Search for the cell housing the specified text and yield its (x, y) center coordinate. 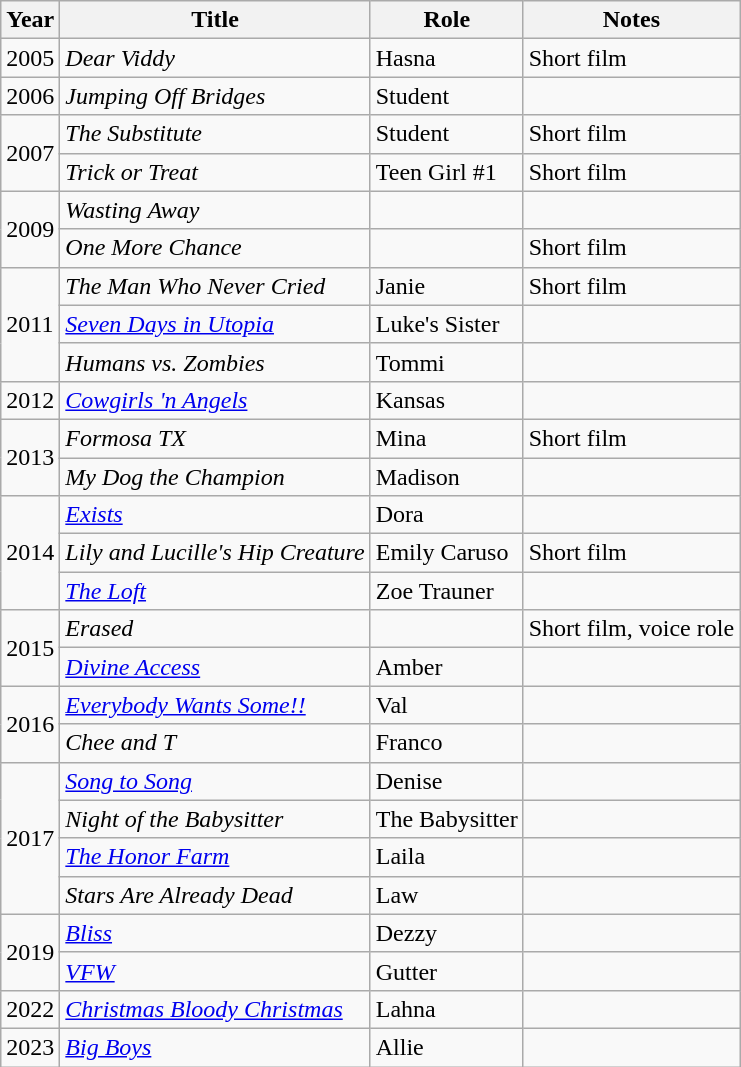
2011 (30, 324)
Tommi (446, 362)
Dezzy (446, 933)
Title (215, 20)
Stars Are Already Dead (215, 895)
Night of the Babysitter (215, 819)
Humans vs. Zombies (215, 362)
Exists (215, 515)
VFW (215, 971)
Madison (446, 477)
Short film, voice role (631, 629)
Law (446, 895)
2012 (30, 400)
Notes (631, 20)
One More Chance (215, 248)
Lily and Lucille's Hip Creature (215, 553)
Amber (446, 667)
Cowgirls 'n Angels (215, 400)
Allie (446, 1047)
Big Boys (215, 1047)
The Loft (215, 591)
Formosa TX (215, 438)
Emily Caruso (446, 553)
Role (446, 20)
2013 (30, 457)
2019 (30, 952)
Gutter (446, 971)
Teen Girl #1 (446, 172)
Christmas Bloody Christmas (215, 1009)
Dear Viddy (215, 58)
Divine Access (215, 667)
Dora (446, 515)
2005 (30, 58)
2006 (30, 96)
2007 (30, 153)
The Babysitter (446, 819)
Denise (446, 781)
2017 (30, 838)
Bliss (215, 933)
Chee and T (215, 743)
2022 (30, 1009)
The Man Who Never Cried (215, 286)
2016 (30, 724)
My Dog the Champion (215, 477)
Laila (446, 857)
Lahna (446, 1009)
Mina (446, 438)
Erased (215, 629)
Everybody Wants Some!! (215, 705)
Luke's Sister (446, 324)
The Honor Farm (215, 857)
2009 (30, 229)
Song to Song (215, 781)
Wasting Away (215, 210)
Zoe Trauner (446, 591)
Year (30, 20)
2015 (30, 648)
The Substitute (215, 134)
Seven Days in Utopia (215, 324)
Trick or Treat (215, 172)
2014 (30, 553)
Hasna (446, 58)
Jumping Off Bridges (215, 96)
Val (446, 705)
Franco (446, 743)
Kansas (446, 400)
2023 (30, 1047)
Janie (446, 286)
